Return [x, y] of the center of cell containing provided text 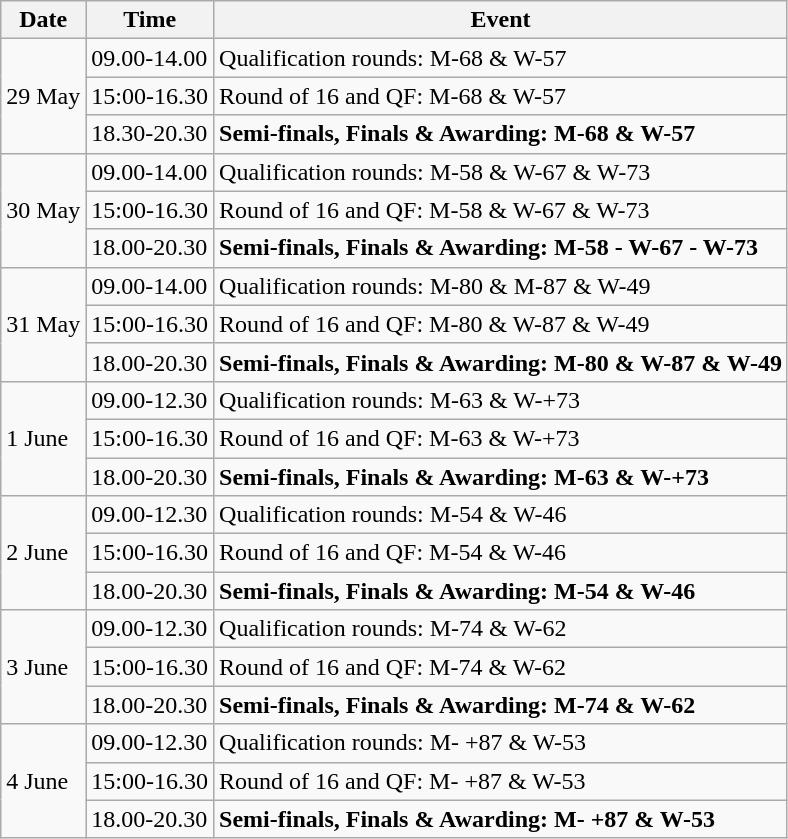
Date [44, 20]
Semi-finals, Finals & Awarding: M-74 & W-62 [501, 705]
Semi-finals, Finals & Awarding: M-58 - W-67 - W-73 [501, 248]
Semi-finals, Finals & Awarding: M-54 & W-46 [501, 591]
3 June [44, 667]
Round of 16 and QF: M-58 & W-67 & W-73 [501, 210]
Semi-finals, Finals & Awarding: M-68 & W-57 [501, 134]
Round of 16 and QF: M-63 & W-+73 [501, 438]
Qualification rounds: M-80 & M-87 & W-49 [501, 286]
1 June [44, 438]
Qualification rounds: M-74 & W-62 [501, 629]
Round of 16 and QF: M-74 & W-62 [501, 667]
Round of 16 and QF: M- +87 & W-53 [501, 781]
30 May [44, 210]
Semi-finals, Finals & Awarding: M- +87 & W-53 [501, 819]
Semi-finals, Finals & Awarding: M-63 & W-+73 [501, 477]
Qualification rounds: M-54 & W-46 [501, 515]
Event [501, 20]
29 May [44, 96]
18.30-20.30 [150, 134]
Round of 16 and QF: M-54 & W-46 [501, 553]
4 June [44, 781]
Qualification rounds: M-63 & W-+73 [501, 400]
Round of 16 and QF: M-80 & W-87 & W-49 [501, 324]
31 May [44, 324]
Time [150, 20]
Qualification rounds: M-58 & W-67 & W-73 [501, 172]
Qualification rounds: M- +87 & W-53 [501, 743]
Round of 16 and QF: M-68 & W-57 [501, 96]
2 June [44, 553]
Qualification rounds: M-68 & W-57 [501, 58]
Semi-finals, Finals & Awarding: M-80 & W-87 & W-49 [501, 362]
